From the cell containing the given text, extract its center point as (x, y) coordinate. 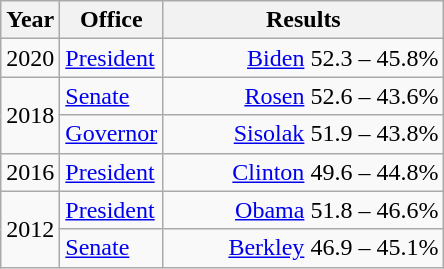
Clinton 49.6 – 44.8% (304, 172)
Rosen 52.6 – 43.6% (304, 96)
Results (304, 20)
Governor (112, 134)
2012 (30, 229)
Sisolak 51.9 – 43.8% (304, 134)
2020 (30, 58)
2018 (30, 115)
Berkley 46.9 – 45.1% (304, 248)
Year (30, 20)
Obama 51.8 – 46.6% (304, 210)
Office (112, 20)
2016 (30, 172)
Biden 52.3 – 45.8% (304, 58)
